Return the (x, y) coordinate for the center point of the cell that contains the specified text.  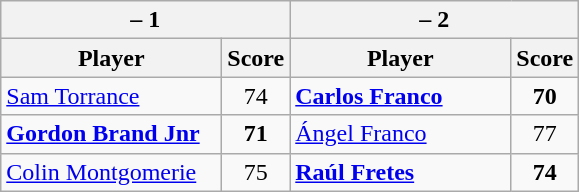
Ángel Franco (400, 134)
Sam Torrance (112, 96)
Gordon Brand Jnr (112, 134)
Raúl Fretes (400, 172)
77 (545, 134)
70 (545, 96)
75 (256, 172)
– 2 (434, 20)
– 1 (146, 20)
71 (256, 134)
Carlos Franco (400, 96)
Colin Montgomerie (112, 172)
